Extract the (x, y) coordinate from the center of the cell holding the provided text.  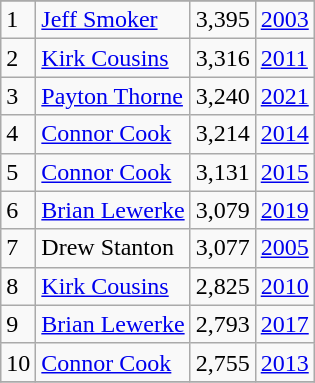
2013 (284, 362)
6 (18, 210)
3,131 (222, 172)
2021 (284, 96)
Payton Thorne (113, 96)
1 (18, 20)
2011 (284, 58)
Jeff Smoker (113, 20)
9 (18, 324)
5 (18, 172)
7 (18, 248)
3,240 (222, 96)
2 (18, 58)
3,077 (222, 248)
2,755 (222, 362)
3,079 (222, 210)
2019 (284, 210)
3,214 (222, 134)
2015 (284, 172)
2017 (284, 324)
2,793 (222, 324)
3,316 (222, 58)
10 (18, 362)
8 (18, 286)
3 (18, 96)
4 (18, 134)
2010 (284, 286)
2014 (284, 134)
3,395 (222, 20)
2005 (284, 248)
2,825 (222, 286)
2003 (284, 20)
Drew Stanton (113, 248)
